For the text-containing cell, return its midpoint in [X, Y] coordinate format. 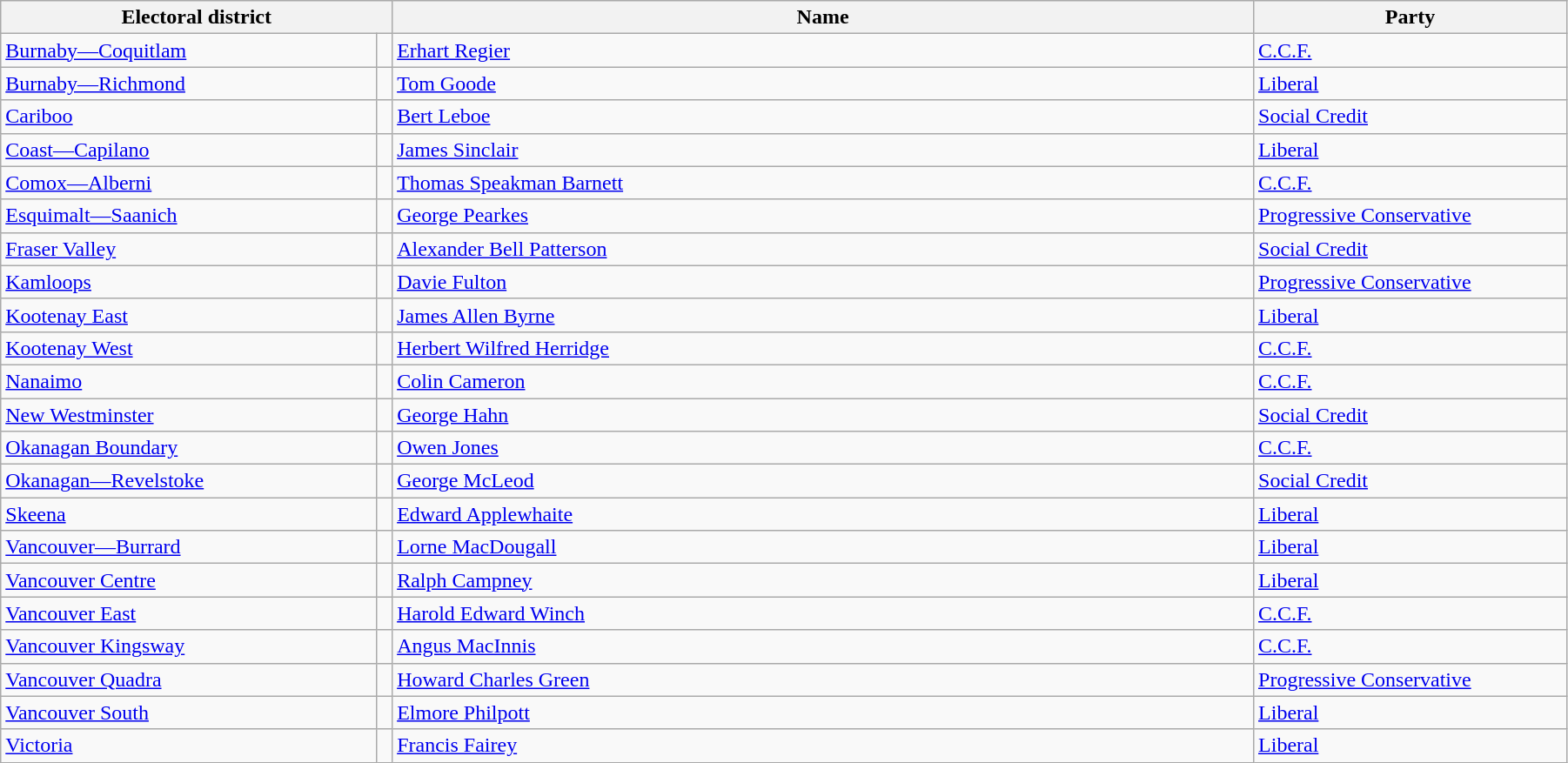
Okanagan Boundary [189, 448]
Tom Goode [823, 84]
Kootenay East [189, 315]
George McLeod [823, 481]
George Hahn [823, 415]
Okanagan—Revelstoke [189, 481]
Skeena [189, 514]
Name [823, 17]
Electoral district [197, 17]
Vancouver—Burrard [189, 547]
Colin Cameron [823, 381]
Vancouver Kingsway [189, 646]
Alexander Bell Patterson [823, 249]
Francis Fairey [823, 746]
Comox—Alberni [189, 183]
Victoria [189, 746]
Angus MacInnis [823, 646]
Davie Fulton [823, 282]
Vancouver Quadra [189, 679]
Bert Leboe [823, 117]
Cariboo [189, 117]
Esquimalt—Saanich [189, 216]
Party [1411, 17]
Vancouver South [189, 713]
Fraser Valley [189, 249]
Kootenay West [189, 348]
James Allen Byrne [823, 315]
Thomas Speakman Barnett [823, 183]
Vancouver Centre [189, 580]
James Sinclair [823, 150]
Nanaimo [189, 381]
Herbert Wilfred Herridge [823, 348]
Harold Edward Winch [823, 613]
Erhart Regier [823, 50]
George Pearkes [823, 216]
Lorne MacDougall [823, 547]
Coast—Capilano [189, 150]
Burnaby—Richmond [189, 84]
Burnaby—Coquitlam [189, 50]
Kamloops [189, 282]
Ralph Campney [823, 580]
Owen Jones [823, 448]
New Westminster [189, 415]
Vancouver East [189, 613]
Howard Charles Green [823, 679]
Elmore Philpott [823, 713]
Edward Applewhaite [823, 514]
